Return the [X, Y] coordinate for the center point of the cell that contains the specified text.  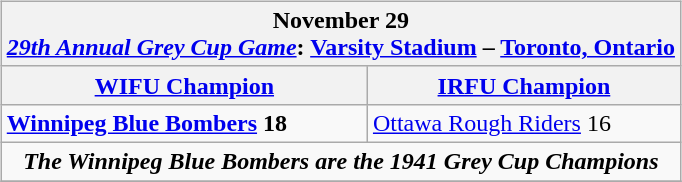
Ottawa Rough Riders 16 [524, 123]
IRFU Champion [524, 85]
The Winnipeg Blue Bombers are the 1941 Grey Cup Champions [340, 161]
November 2929th Annual Grey Cup Game: Varsity Stadium – Toronto, Ontario [340, 34]
Winnipeg Blue Bombers 18 [184, 123]
WIFU Champion [184, 85]
